Output the (x, y) coordinate of the center of the cell containing the given text.  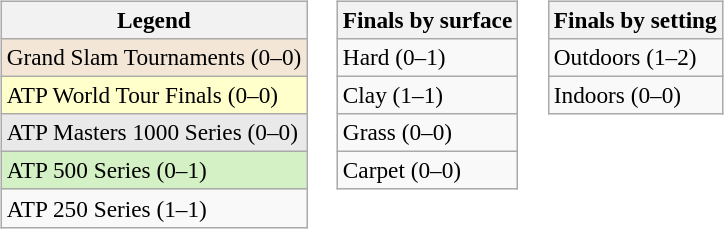
Grass (0–0) (427, 133)
Carpet (0–0) (427, 171)
ATP World Tour Finals (0–0) (154, 95)
Finals by setting (635, 20)
Legend (154, 20)
Finals by surface (427, 20)
ATP Masters 1000 Series (0–0) (154, 133)
ATP 250 Series (1–1) (154, 208)
Outdoors (1–2) (635, 57)
Indoors (0–0) (635, 95)
Clay (1–1) (427, 95)
ATP 500 Series (0–1) (154, 171)
Hard (0–1) (427, 57)
Grand Slam Tournaments (0–0) (154, 57)
